From the cell containing the given text, extract its center point as (X, Y) coordinate. 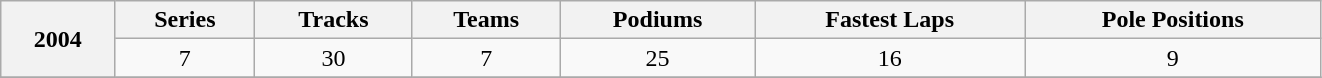
Teams (486, 20)
2004 (58, 39)
16 (890, 58)
Series (185, 20)
Tracks (334, 20)
25 (657, 58)
Pole Positions (1173, 20)
9 (1173, 58)
30 (334, 58)
Fastest Laps (890, 20)
Podiums (657, 20)
